Scan for the cell matching the given text and deliver its [x, y] coordinate at center. 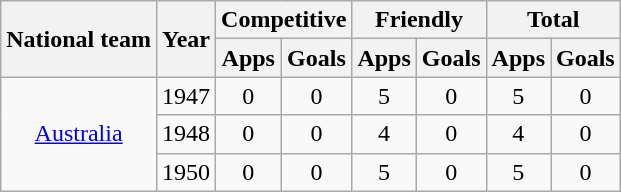
Friendly [419, 20]
Year [186, 39]
1950 [186, 172]
National team [79, 39]
1948 [186, 134]
1947 [186, 96]
Total [553, 20]
Competitive [284, 20]
Australia [79, 134]
